Locate the cell with the specified text and output its [x, y] center coordinate. 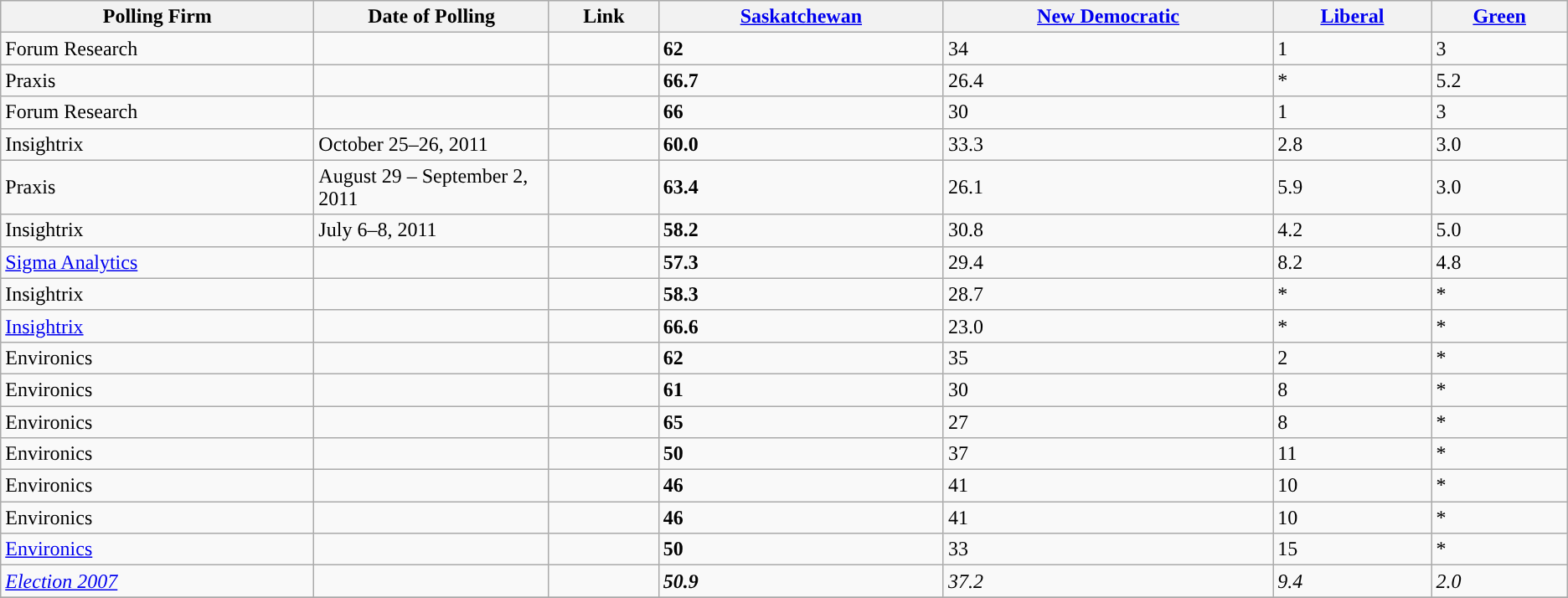
28.7 [1107, 294]
58.2 [801, 230]
11 [1352, 454]
5.2 [1499, 80]
Date of Polling [432, 17]
23.0 [1107, 326]
34 [1107, 49]
63.4 [801, 188]
66 [801, 112]
35 [1107, 358]
October 25–26, 2011 [432, 144]
60.0 [801, 144]
61 [801, 389]
August 29 – September 2, 2011 [432, 188]
37 [1107, 454]
33.3 [1107, 144]
Sigma Analytics [157, 262]
57.3 [801, 262]
New Democratic [1107, 17]
Green [1499, 17]
27 [1107, 421]
5.0 [1499, 230]
50.9 [801, 581]
July 6–8, 2011 [432, 230]
37.2 [1107, 581]
66.7 [801, 80]
29.4 [1107, 262]
8.2 [1352, 262]
Saskatchewan [801, 17]
Election 2007 [157, 581]
5.9 [1352, 188]
4.8 [1499, 262]
2.8 [1352, 144]
2 [1352, 358]
30.8 [1107, 230]
26.1 [1107, 188]
58.3 [801, 294]
66.6 [801, 326]
9.4 [1352, 581]
Polling Firm [157, 17]
65 [801, 421]
Link [603, 17]
Liberal [1352, 17]
26.4 [1107, 80]
33 [1107, 549]
15 [1352, 549]
2.0 [1499, 581]
4.2 [1352, 230]
